Provide the [X, Y] coordinate of the cell's center where the given text is located.  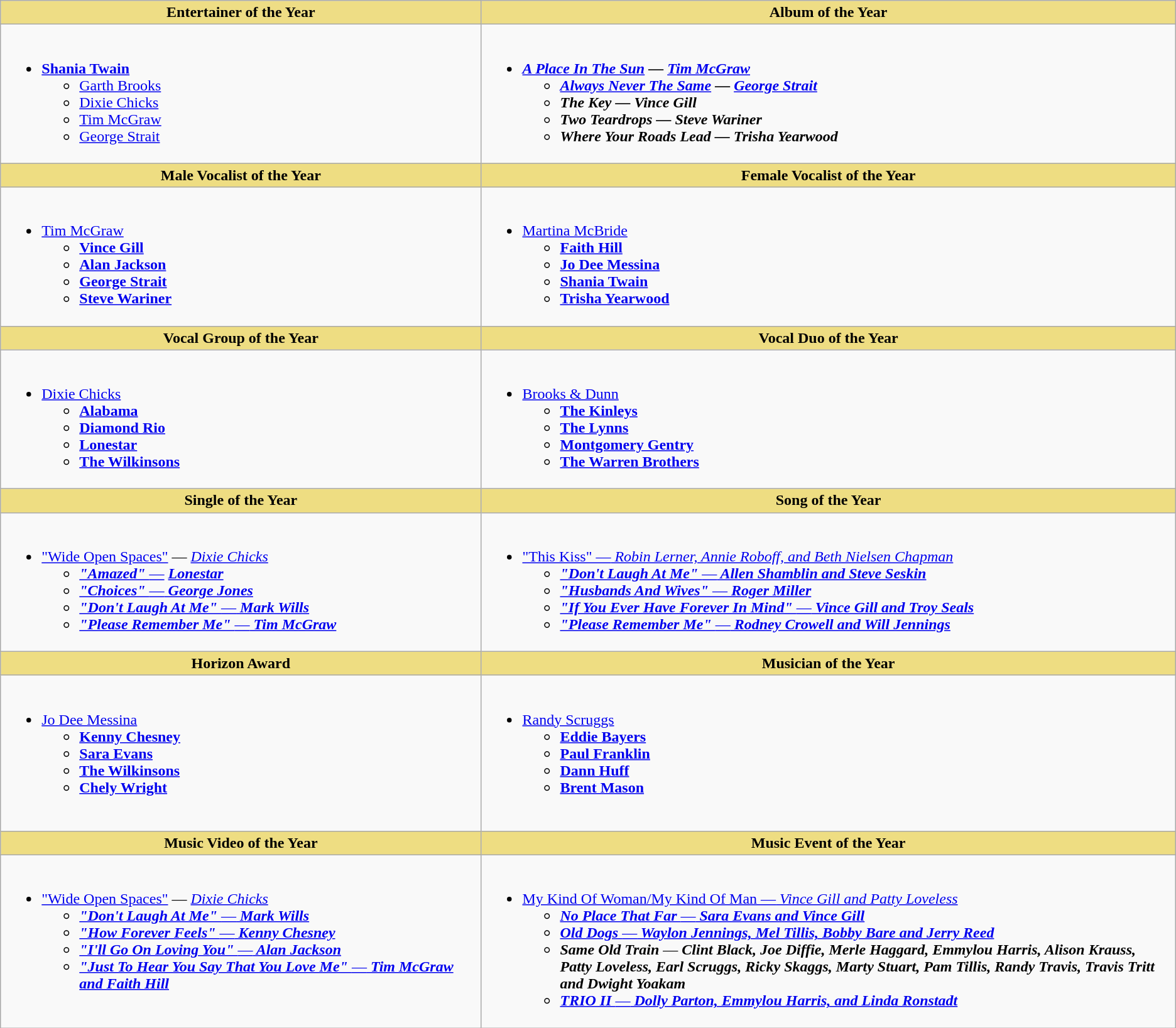
Jo Dee MessinaKenny ChesneySara EvansThe WilkinsonsChely Wright [241, 753]
Martina McBrideFaith HillJo Dee MessinaShania TwainTrisha Yearwood [828, 256]
Randy ScruggsEddie BayersPaul FranklinDann HuffBrent Mason [828, 753]
Vocal Group of the Year [241, 338]
Entertainer of the Year [241, 13]
Single of the Year [241, 500]
Music Video of the Year [241, 843]
Song of the Year [828, 500]
Musician of the Year [828, 663]
"Wide Open Spaces" — Dixie Chicks"Amazed" — Lonestar"Choices" — George Jones"Don't Laugh At Me" — Mark Wills"Please Remember Me" — Tim McGraw [241, 582]
Brooks & DunnThe KinleysThe LynnsMontgomery GentryThe Warren Brothers [828, 419]
Female Vocalist of the Year [828, 175]
Album of the Year [828, 13]
Horizon Award [241, 663]
Shania TwainGarth BrooksDixie ChicksTim McGrawGeorge Strait [241, 94]
Tim McGrawVince GillAlan JacksonGeorge StraitSteve Wariner [241, 256]
Music Event of the Year [828, 843]
Dixie ChicksAlabamaDiamond RioLonestarThe Wilkinsons [241, 419]
Vocal Duo of the Year [828, 338]
Male Vocalist of the Year [241, 175]
